Detect which cell encompasses the target text, then output its (X, Y) center coordinate. 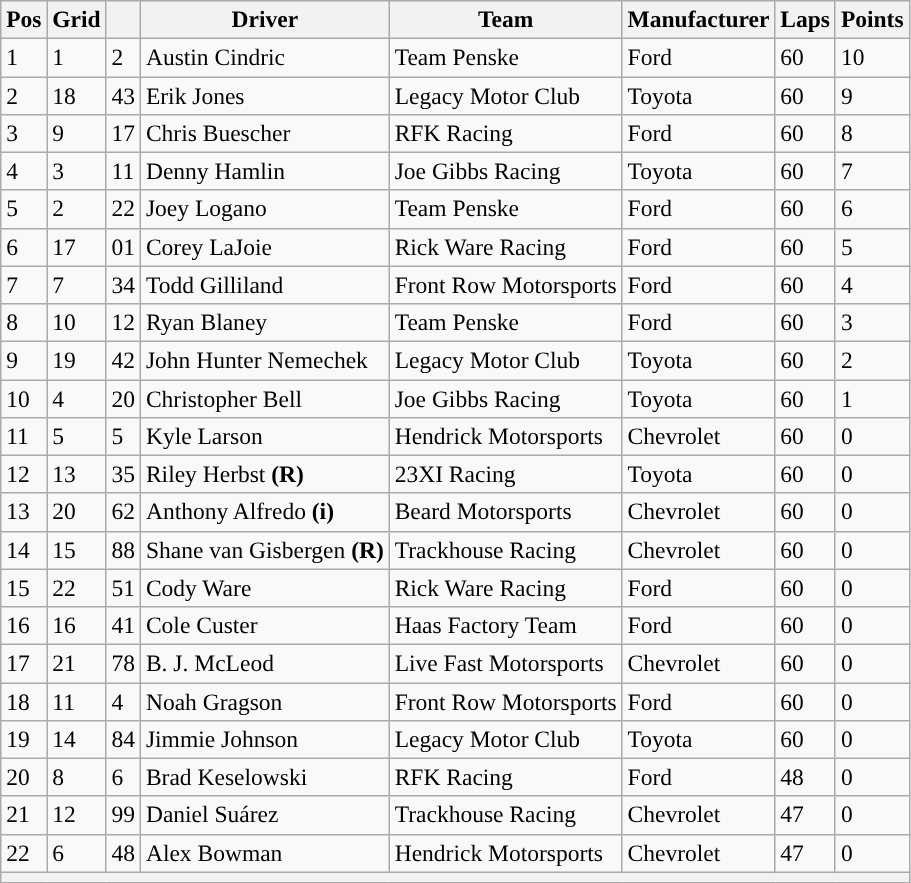
Cody Ware (264, 588)
Christopher Bell (264, 398)
42 (123, 360)
Ryan Blaney (264, 322)
Kyle Larson (264, 436)
Jimmie Johnson (264, 739)
Daniel Suárez (264, 815)
Haas Factory Team (506, 625)
01 (123, 247)
Cole Custer (264, 625)
35 (123, 474)
43 (123, 95)
Todd Gilliland (264, 285)
Driver (264, 19)
Laps (806, 19)
Live Fast Motorsports (506, 663)
Shane van Gisbergen (R) (264, 550)
Team (506, 19)
34 (123, 285)
Manufacturer (698, 19)
Corey LaJoie (264, 247)
B. J. McLeod (264, 663)
Chris Buescher (264, 133)
John Hunter Nemechek (264, 360)
Riley Herbst (R) (264, 474)
51 (123, 588)
Grid (76, 19)
Brad Keselowski (264, 777)
Denny Hamlin (264, 171)
Anthony Alfredo (i) (264, 512)
Beard Motorsports (506, 512)
Alex Bowman (264, 853)
78 (123, 663)
Pos (24, 19)
99 (123, 815)
84 (123, 739)
Erik Jones (264, 95)
88 (123, 550)
41 (123, 625)
Joey Logano (264, 209)
62 (123, 512)
Noah Gragson (264, 701)
23XI Racing (506, 474)
Points (872, 19)
Austin Cindric (264, 57)
